Output the (X, Y) coordinate of the center of the cell containing the given text.  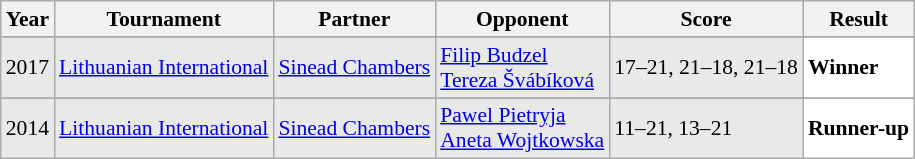
Score (706, 19)
Partner (354, 19)
Result (858, 19)
Pawel Pietryja Aneta Wojtkowska (522, 128)
17–21, 21–18, 21–18 (706, 68)
Filip Budzel Tereza Švábíková (522, 68)
Opponent (522, 19)
Runner-up (858, 128)
2017 (28, 68)
2014 (28, 128)
Tournament (164, 19)
11–21, 13–21 (706, 128)
Winner (858, 68)
Year (28, 19)
